Determine the (x, y) coordinate at the center of the cell enclosing the given text.  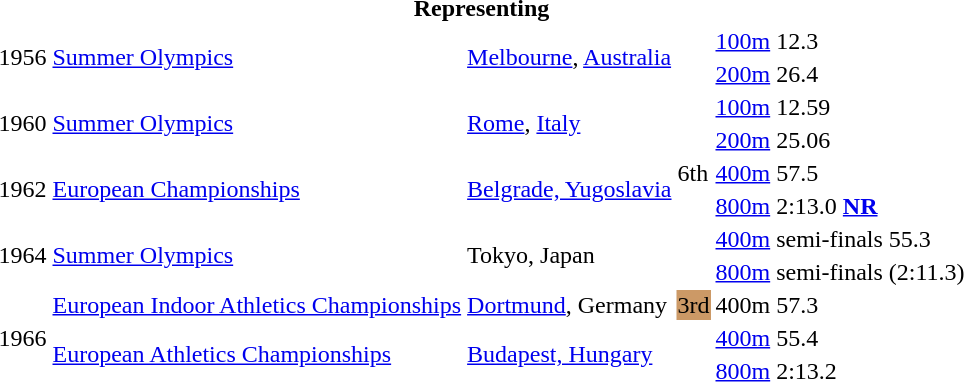
European Indoor Athletics Championships (257, 305)
Dortmund, Germany (570, 305)
Rome, Italy (570, 124)
6th (694, 173)
3rd (694, 305)
European Championships (257, 190)
Tokyo, Japan (570, 256)
Melbourne, Australia (570, 58)
Belgrade, Yugoslavia (570, 190)
